Scan for the cell matching the given text and deliver its [x, y] coordinate at center. 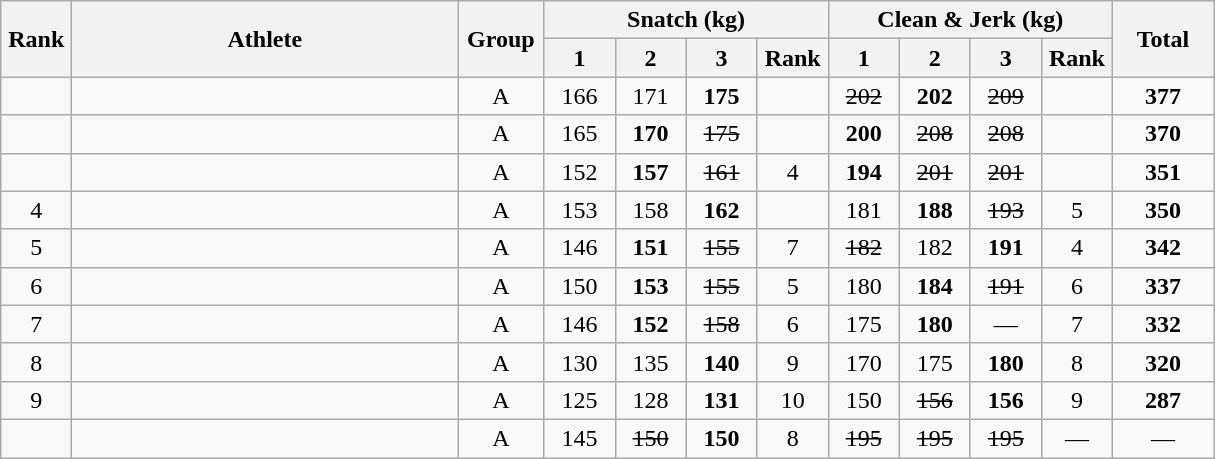
Snatch (kg) [686, 20]
157 [650, 172]
Total [1162, 39]
320 [1162, 362]
125 [580, 400]
200 [864, 134]
166 [580, 96]
Clean & Jerk (kg) [970, 20]
193 [1006, 210]
171 [650, 96]
350 [1162, 210]
181 [864, 210]
10 [792, 400]
351 [1162, 172]
337 [1162, 286]
161 [722, 172]
151 [650, 248]
Athlete [265, 39]
135 [650, 362]
140 [722, 362]
184 [934, 286]
370 [1162, 134]
342 [1162, 248]
128 [650, 400]
332 [1162, 324]
209 [1006, 96]
145 [580, 438]
165 [580, 134]
131 [722, 400]
188 [934, 210]
130 [580, 362]
194 [864, 172]
Group [501, 39]
287 [1162, 400]
162 [722, 210]
377 [1162, 96]
